Output the [X, Y] coordinate of the center of the cell containing the given text.  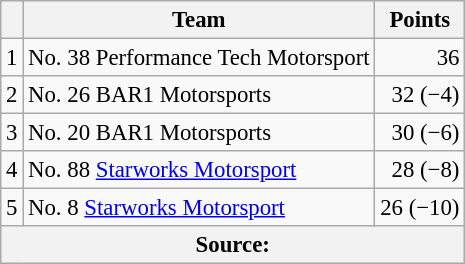
32 (−4) [420, 95]
4 [12, 170]
30 (−6) [420, 133]
No. 8 Starworks Motorsport [199, 208]
Team [199, 20]
No. 38 Performance Tech Motorsport [199, 58]
3 [12, 133]
1 [12, 58]
2 [12, 95]
Source: [233, 245]
No. 20 BAR1 Motorsports [199, 133]
28 (−8) [420, 170]
No. 88 Starworks Motorsport [199, 170]
36 [420, 58]
5 [12, 208]
26 (−10) [420, 208]
No. 26 BAR1 Motorsports [199, 95]
Points [420, 20]
